Provide the (x, y) coordinate of the cell's center where the given text is located.  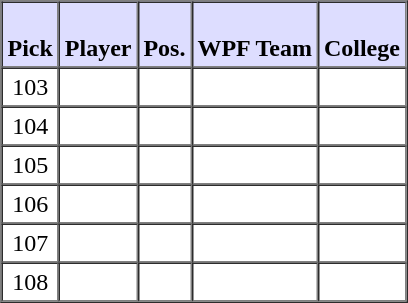
College (362, 35)
Pick (30, 35)
Player (98, 35)
105 (30, 166)
106 (30, 204)
Pos. (164, 35)
108 (30, 282)
WPF Team (254, 35)
104 (30, 126)
107 (30, 244)
103 (30, 88)
